Pinpoint the cell where the given text exists, returning its (x, y) midpoint coordinate. 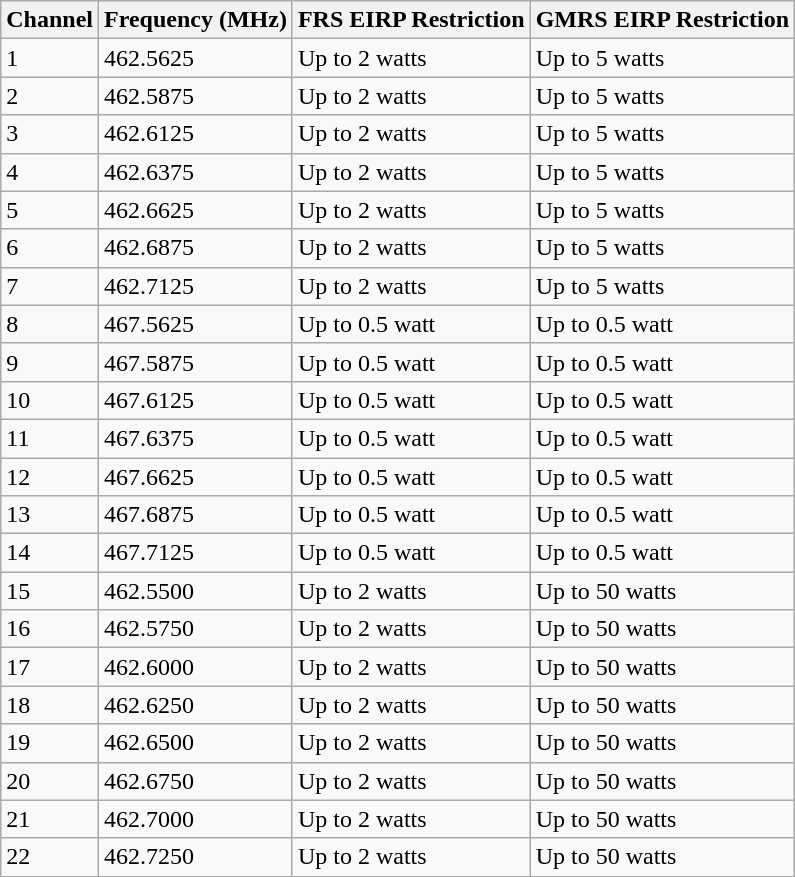
462.6125 (196, 134)
FRS EIRP Restriction (411, 20)
13 (50, 515)
462.6375 (196, 172)
16 (50, 629)
19 (50, 743)
462.6875 (196, 248)
467.6375 (196, 438)
20 (50, 781)
11 (50, 438)
4 (50, 172)
462.6250 (196, 705)
18 (50, 705)
462.7000 (196, 819)
14 (50, 553)
462.6500 (196, 743)
467.6875 (196, 515)
467.5625 (196, 324)
12 (50, 477)
GMRS EIRP Restriction (662, 20)
462.6000 (196, 667)
2 (50, 96)
1 (50, 58)
467.7125 (196, 553)
467.5875 (196, 362)
9 (50, 362)
462.5500 (196, 591)
17 (50, 667)
462.5625 (196, 58)
462.7250 (196, 857)
10 (50, 400)
462.6625 (196, 210)
467.6625 (196, 477)
462.5875 (196, 96)
21 (50, 819)
462.5750 (196, 629)
22 (50, 857)
3 (50, 134)
Channel (50, 20)
8 (50, 324)
Frequency (MHz) (196, 20)
7 (50, 286)
462.7125 (196, 286)
5 (50, 210)
15 (50, 591)
462.6750 (196, 781)
467.6125 (196, 400)
6 (50, 248)
